Determine the (X, Y) coordinate at the center of the cell enclosing the given text.  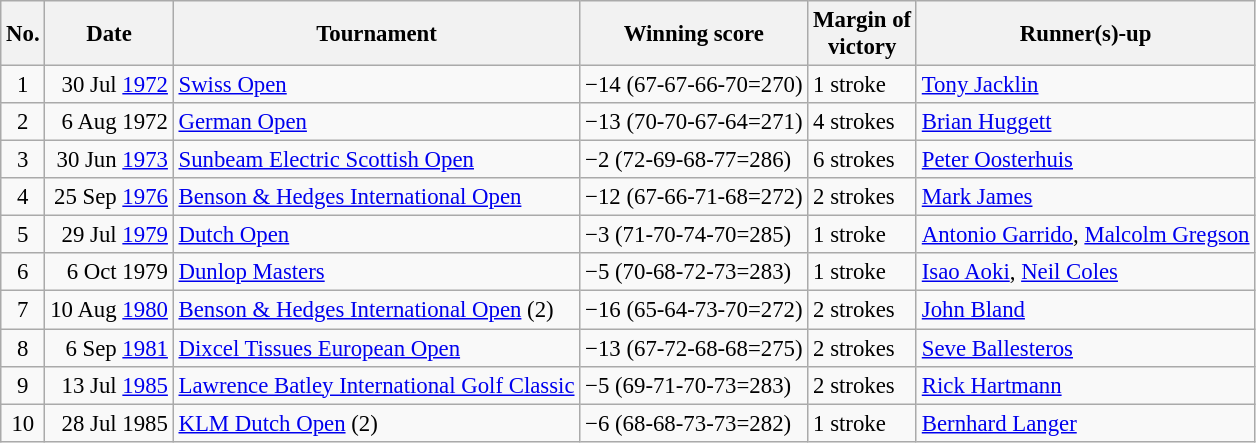
3 (23, 160)
−13 (67-72-68-68=275) (694, 348)
Sunbeam Electric Scottish Open (376, 160)
Date (109, 34)
Isao Aoki, Neil Coles (1085, 273)
6 strokes (862, 160)
5 (23, 235)
Tournament (376, 34)
−16 (65-64-73-70=272) (694, 310)
KLM Dutch Open (2) (376, 423)
−2 (72-69-68-77=286) (694, 160)
−12 (67-66-71-68=272) (694, 197)
Runner(s)-up (1085, 34)
−14 (67-67-66-70=270) (694, 85)
Seve Ballesteros (1085, 348)
13 Jul 1985 (109, 385)
10 (23, 423)
Brian Huggett (1085, 122)
4 strokes (862, 122)
4 (23, 197)
Dutch Open (376, 235)
−13 (70-70-67-64=271) (694, 122)
10 Aug 1980 (109, 310)
6 Aug 1972 (109, 122)
−5 (70-68-72-73=283) (694, 273)
Mark James (1085, 197)
7 (23, 310)
30 Jun 1973 (109, 160)
6 (23, 273)
John Bland (1085, 310)
Lawrence Batley International Golf Classic (376, 385)
Benson & Hedges International Open (2) (376, 310)
29 Jul 1979 (109, 235)
Antonio Garrido, Malcolm Gregson (1085, 235)
6 Oct 1979 (109, 273)
No. (23, 34)
Bernhard Langer (1085, 423)
Swiss Open (376, 85)
German Open (376, 122)
2 (23, 122)
Winning score (694, 34)
1 (23, 85)
30 Jul 1972 (109, 85)
Margin ofvictory (862, 34)
28 Jul 1985 (109, 423)
−3 (71-70-74-70=285) (694, 235)
8 (23, 348)
−5 (69-71-70-73=283) (694, 385)
Tony Jacklin (1085, 85)
Benson & Hedges International Open (376, 197)
25 Sep 1976 (109, 197)
Dixcel Tissues European Open (376, 348)
Rick Hartmann (1085, 385)
6 Sep 1981 (109, 348)
9 (23, 385)
−6 (68-68-73-73=282) (694, 423)
Dunlop Masters (376, 273)
Peter Oosterhuis (1085, 160)
